Locate the cell with the specified text and output its (x, y) center coordinate. 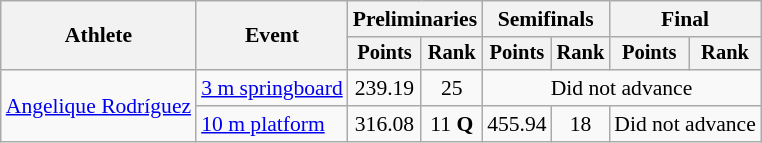
316.08 (385, 124)
Preliminaries (415, 19)
10 m platform (272, 124)
Final (685, 19)
25 (452, 88)
3 m springboard (272, 88)
11 Q (452, 124)
Angelique Rodríguez (98, 106)
Athlete (98, 36)
18 (581, 124)
Semifinals (546, 19)
Event (272, 36)
239.19 (385, 88)
455.94 (516, 124)
